Locate the cell with the specified text and output its (X, Y) center coordinate. 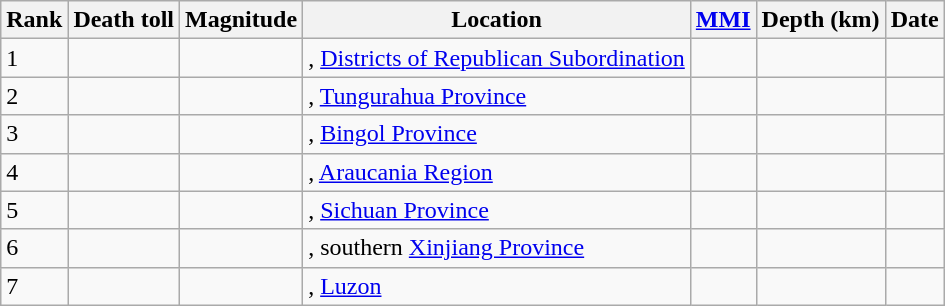
, Araucania Region (497, 172)
Death toll (124, 20)
5 (34, 210)
Rank (34, 20)
, Tungurahua Province (497, 96)
Date (914, 20)
4 (34, 172)
MMI (723, 20)
7 (34, 286)
, Districts of Republican Subordination (497, 58)
1 (34, 58)
, southern Xinjiang Province (497, 248)
3 (34, 134)
Depth (km) (820, 20)
6 (34, 248)
Magnitude (242, 20)
, Sichuan Province (497, 210)
Location (497, 20)
, Bingol Province (497, 134)
2 (34, 96)
, Luzon (497, 286)
